Detect which cell encompasses the target text, then output its [X, Y] center coordinate. 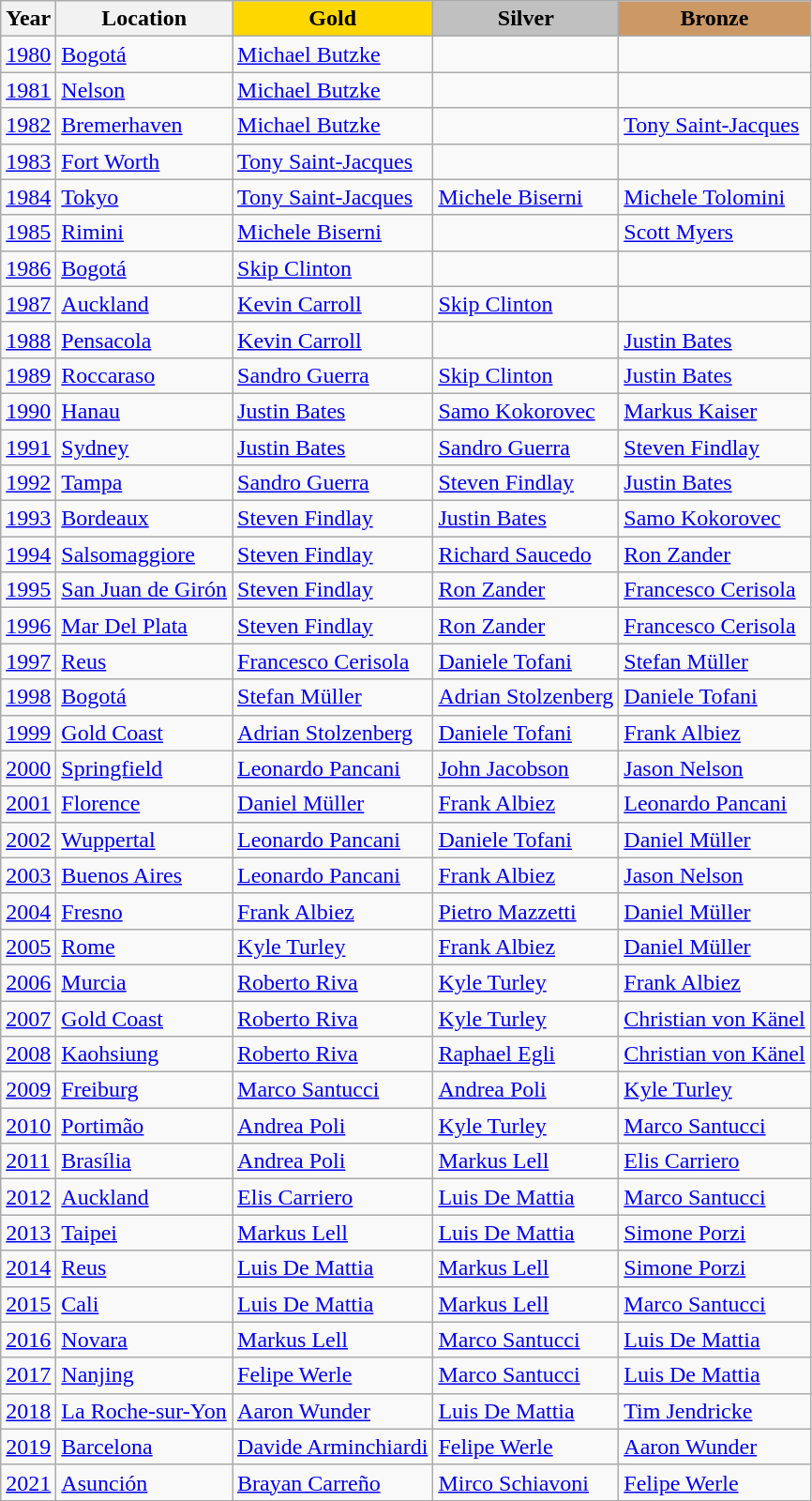
1993 [28, 519]
2008 [28, 1054]
Location [144, 19]
1991 [28, 447]
Year [28, 19]
Nanjing [144, 1375]
Sydney [144, 447]
1990 [28, 411]
1984 [28, 197]
1996 [28, 626]
1999 [28, 733]
Raphael Egli [526, 1054]
Springfield [144, 768]
2018 [28, 1411]
Taipei [144, 1233]
2010 [28, 1126]
Gold [333, 19]
Kaohsiung [144, 1054]
1998 [28, 697]
Pensacola [144, 340]
Tampa [144, 483]
Novara [144, 1340]
Roccaraso [144, 375]
2006 [28, 982]
2003 [28, 875]
Brasília [144, 1161]
1988 [28, 340]
1992 [28, 483]
2019 [28, 1447]
1994 [28, 554]
Silver [526, 19]
Murcia [144, 982]
2012 [28, 1197]
2015 [28, 1304]
2014 [28, 1268]
Fresno [144, 911]
Rome [144, 947]
Mirco Schiavoni [526, 1482]
Scott Myers [714, 233]
Bronze [714, 19]
1985 [28, 233]
2011 [28, 1161]
Cali [144, 1304]
2017 [28, 1375]
2021 [28, 1482]
Barcelona [144, 1447]
2001 [28, 804]
2013 [28, 1233]
Richard Saucedo [526, 554]
2009 [28, 1090]
2007 [28, 1018]
Asunción [144, 1482]
1983 [28, 161]
Bremerhaven [144, 126]
1980 [28, 54]
Hanau [144, 411]
John Jacobson [526, 768]
Bordeaux [144, 519]
Mar Del Plata [144, 626]
Tokyo [144, 197]
1989 [28, 375]
1995 [28, 590]
1981 [28, 90]
Rimini [144, 233]
Wuppertal [144, 840]
San Juan de Girón [144, 590]
Markus Kaiser [714, 411]
Brayan Carreño [333, 1482]
2002 [28, 840]
2005 [28, 947]
Buenos Aires [144, 875]
1982 [28, 126]
Tim Jendricke [714, 1411]
1997 [28, 661]
Nelson [144, 90]
2000 [28, 768]
1987 [28, 304]
1986 [28, 268]
Freiburg [144, 1090]
Portimão [144, 1126]
2016 [28, 1340]
La Roche-sur-Yon [144, 1411]
Pietro Mazzetti [526, 911]
Fort Worth [144, 161]
Salsomaggiore [144, 554]
Michele Tolomini [714, 197]
2004 [28, 911]
Florence [144, 804]
Davide Arminchiardi [333, 1447]
